From the cell containing the given text, extract its center point as [x, y] coordinate. 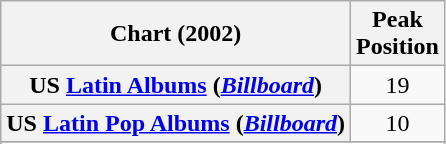
Peak Position [398, 34]
10 [398, 123]
US Latin Pop Albums (Billboard) [176, 123]
Chart (2002) [176, 34]
US Latin Albums (Billboard) [176, 85]
19 [398, 85]
